Return [X, Y] of the center of cell containing provided text 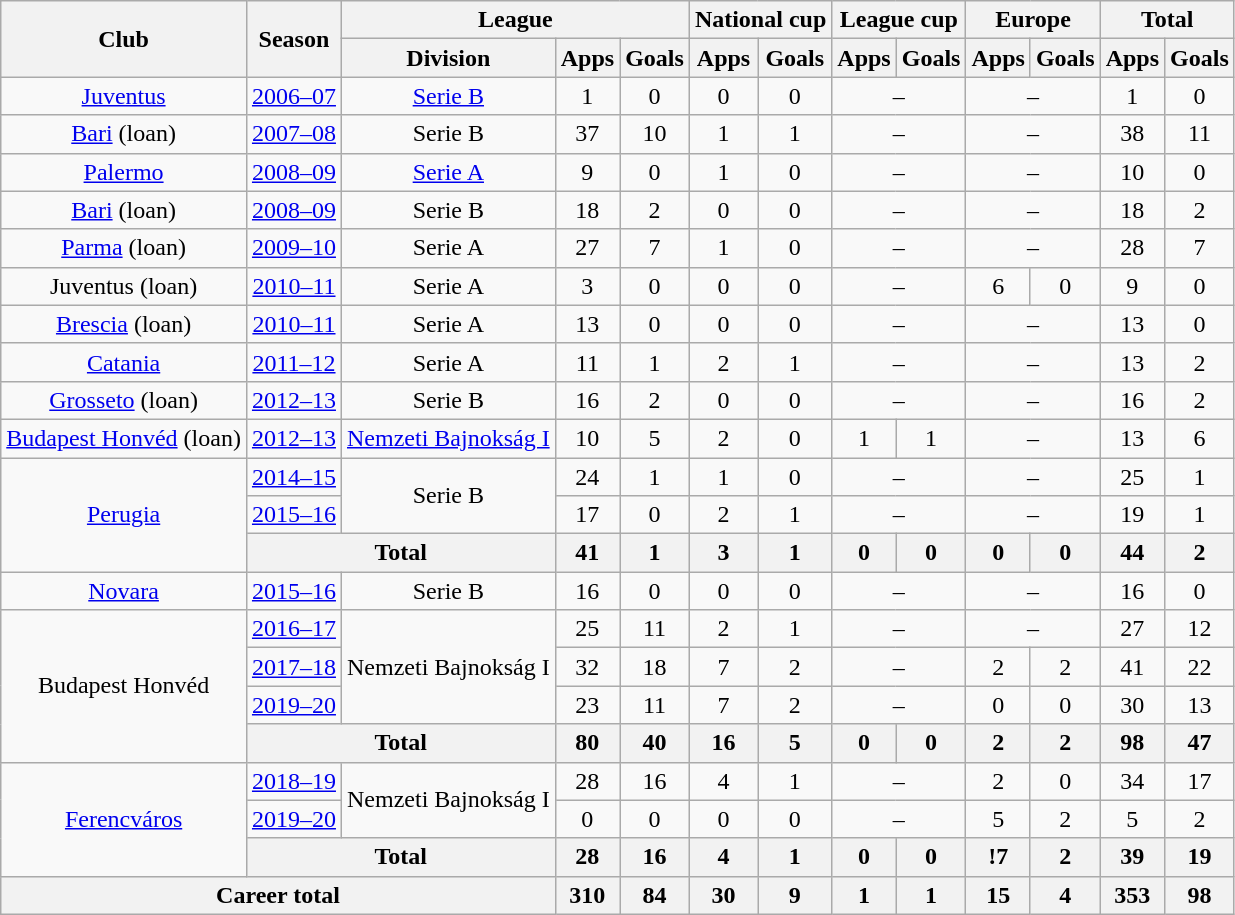
2018–19 [294, 781]
Brescia (loan) [124, 324]
38 [1132, 134]
Grosseto (loan) [124, 400]
Catania [124, 362]
24 [587, 477]
84 [655, 895]
2011–12 [294, 362]
Palermo [124, 172]
Juventus (loan) [124, 286]
Parma (loan) [124, 248]
80 [587, 743]
2016–17 [294, 629]
Europe [1033, 20]
2007–08 [294, 134]
12 [1200, 629]
Budapest Honvéd (loan) [124, 438]
League [515, 20]
47 [1200, 743]
Perugia [124, 515]
Club [124, 39]
2006–07 [294, 96]
40 [655, 743]
34 [1132, 781]
2009–10 [294, 248]
15 [998, 895]
Juventus [124, 96]
Career total [278, 895]
44 [1132, 553]
Novara [124, 591]
37 [587, 134]
Division [448, 58]
Season [294, 39]
Ferencváros [124, 819]
23 [587, 705]
National cup [760, 20]
39 [1132, 857]
22 [1200, 667]
Budapest Honvéd [124, 686]
353 [1132, 895]
2014–15 [294, 477]
2017–18 [294, 667]
310 [587, 895]
League cup [899, 20]
32 [587, 667]
!7 [998, 857]
